Search for the cell housing the specified text and yield its [X, Y] center coordinate. 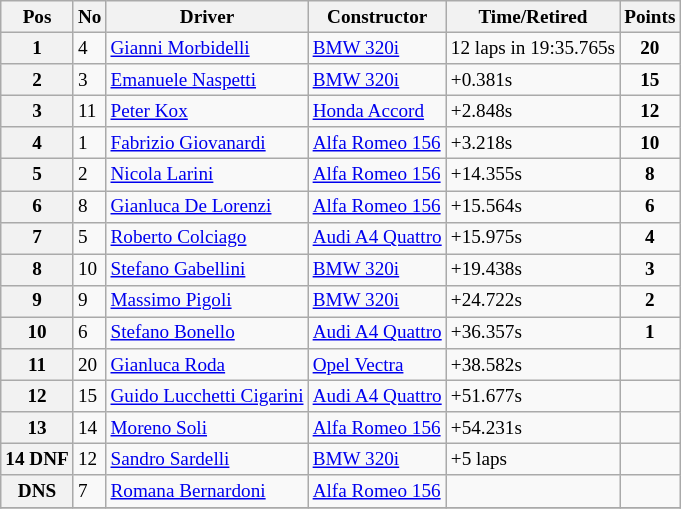
+54.231s [532, 428]
Nicola Larini [207, 175]
Stefano Gabellini [207, 270]
14 DNF [38, 460]
+14.355s [532, 175]
14 [90, 428]
Emanuele Naspetti [207, 80]
+0.381s [532, 80]
Stefano Bonello [207, 333]
+15.564s [532, 206]
Pos [38, 17]
13 [38, 428]
+5 laps [532, 460]
No [90, 17]
Romana Bernardoni [207, 491]
Massimo Pigoli [207, 301]
+3.218s [532, 143]
Roberto Colciago [207, 238]
Gianluca Roda [207, 365]
+15.975s [532, 238]
Peter Kox [207, 111]
Points [650, 17]
+24.722s [532, 301]
Driver [207, 17]
Opel Vectra [377, 365]
Constructor [377, 17]
Moreno Soli [207, 428]
+36.357s [532, 333]
Sandro Sardelli [207, 460]
12 laps in 19:35.765s [532, 48]
+38.582s [532, 365]
+51.677s [532, 396]
+19.438s [532, 270]
DNS [38, 491]
Honda Accord [377, 111]
Gianluca De Lorenzi [207, 206]
Time/Retired [532, 17]
Fabrizio Giovanardi [207, 143]
Guido Lucchetti Cigarini [207, 396]
+2.848s [532, 111]
Gianni Morbidelli [207, 48]
